From the cell containing the given text, extract its center point as [X, Y] coordinate. 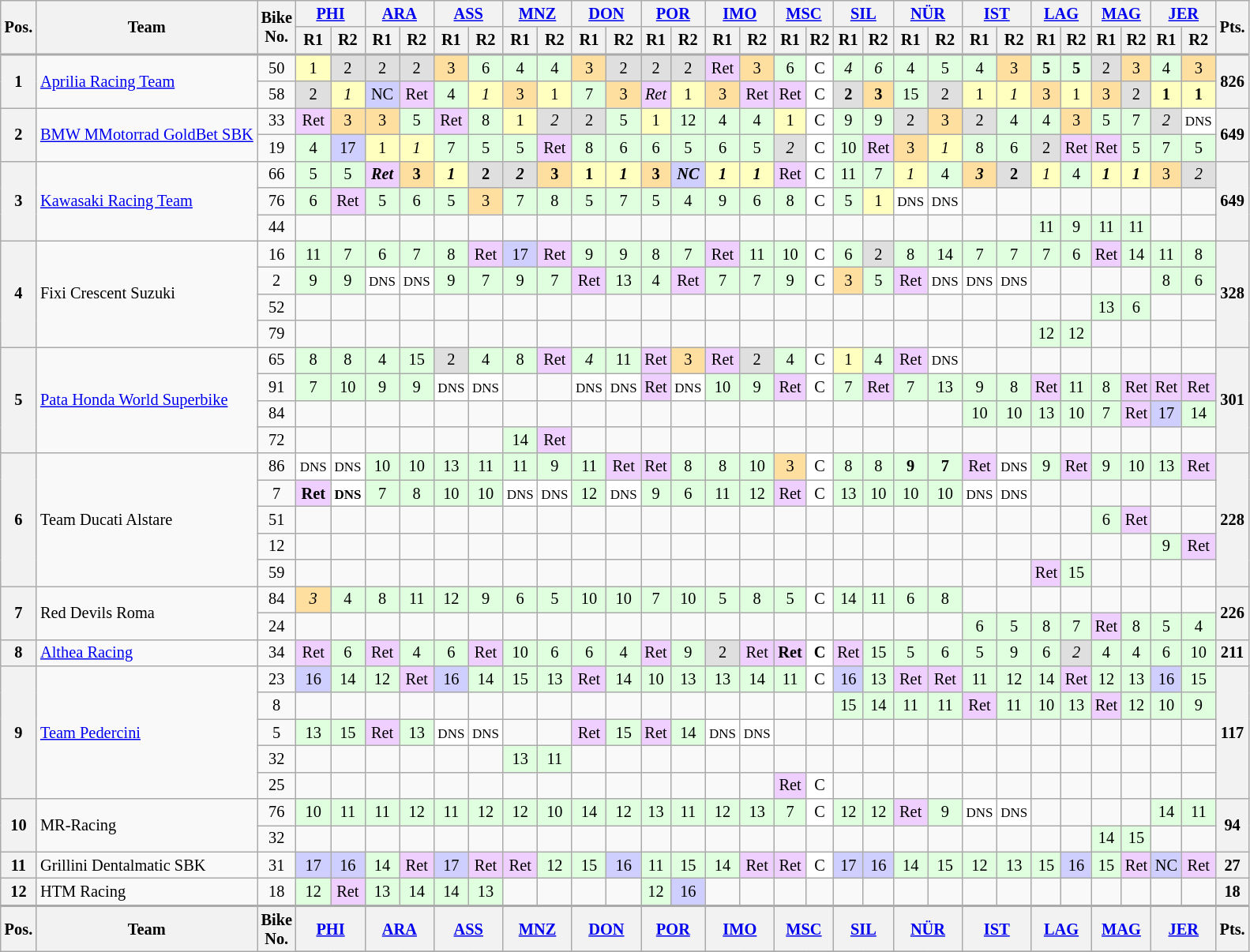
33 [276, 121]
226 [1233, 613]
328 [1233, 294]
Grillini Dentalmatic SBK [147, 865]
91 [276, 387]
Althea Racing [147, 653]
58 [276, 95]
72 [276, 440]
31 [276, 865]
228 [1233, 519]
Fixi Crescent Suzuki [147, 294]
52 [276, 307]
50 [276, 67]
25 [276, 785]
117 [1233, 732]
826 [1233, 81]
HTM Racing [147, 891]
23 [276, 679]
Aprilia Racing Team [147, 81]
Pata Honda World Superbike [147, 399]
66 [276, 174]
BMW MMotorrad GoldBet SBK [147, 134]
59 [276, 573]
301 [1233, 399]
65 [276, 360]
86 [276, 467]
Kawasaki Racing Team [147, 201]
94 [1233, 826]
Team Ducati Alstare [147, 519]
34 [276, 653]
Team Pedercini [147, 732]
79 [276, 334]
44 [276, 227]
Red Devils Roma [147, 613]
24 [276, 626]
MR-Racing [147, 826]
27 [1233, 865]
51 [276, 519]
19 [276, 148]
211 [1233, 653]
